Search for the cell housing the specified text and yield its (x, y) center coordinate. 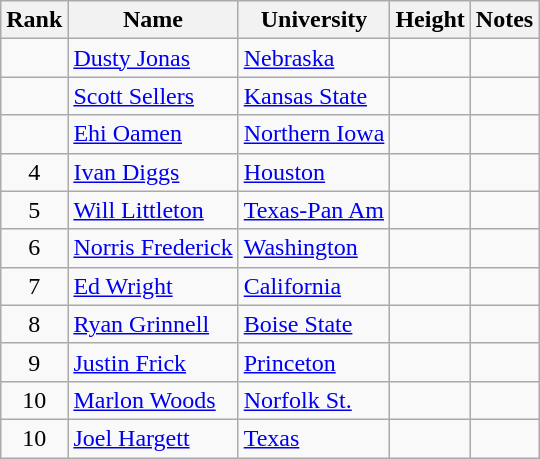
Princeton (314, 362)
Justin Frick (153, 362)
Ehi Oamen (153, 134)
4 (34, 172)
Notes (504, 20)
California (314, 286)
Rank (34, 20)
Norris Frederick (153, 248)
Washington (314, 248)
Ivan Diggs (153, 172)
Marlon Woods (153, 400)
Houston (314, 172)
Scott Sellers (153, 96)
Name (153, 20)
Texas (314, 438)
Dusty Jonas (153, 58)
Ryan Grinnell (153, 324)
7 (34, 286)
University (314, 20)
Joel Hargett (153, 438)
6 (34, 248)
Will Littleton (153, 210)
Height (430, 20)
Nebraska (314, 58)
9 (34, 362)
8 (34, 324)
Texas-Pan Am (314, 210)
Norfolk St. (314, 400)
Boise State (314, 324)
Northern Iowa (314, 134)
Kansas State (314, 96)
5 (34, 210)
Ed Wright (153, 286)
